Extract the [X, Y] coordinate from the center of the cell holding the provided text.  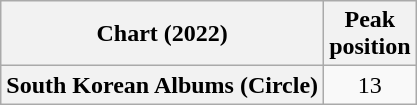
South Korean Albums (Circle) [162, 85]
13 [370, 85]
Peakposition [370, 34]
Chart (2022) [162, 34]
